Provide the [X, Y] coordinate of the cell's center where the given text is located.  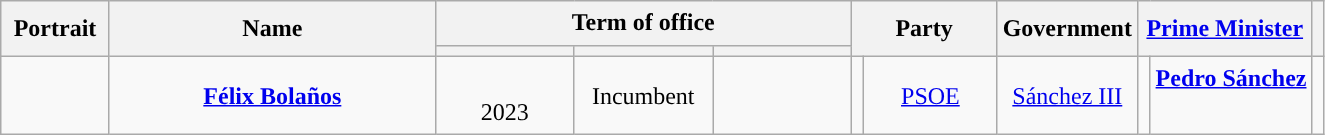
PSOE [931, 95]
Sánchez III [1067, 95]
2023 [504, 95]
Name [272, 29]
Government [1067, 29]
Incumbent [644, 95]
Pedro Sánchez [1231, 95]
Portrait [56, 29]
Prime Minister [1224, 29]
Party [924, 29]
Félix Bolaños [272, 95]
Term of office [643, 24]
